Output the [x, y] coordinate of the center of the cell containing the given text.  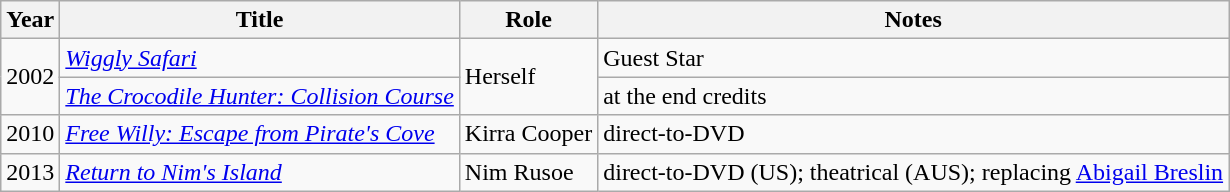
Notes [914, 20]
Guest Star [914, 58]
The Crocodile Hunter: Collision Course [260, 96]
2010 [30, 134]
at the end credits [914, 96]
Year [30, 20]
2013 [30, 172]
Herself [528, 77]
Free Willy: Escape from Pirate's Cove [260, 134]
Title [260, 20]
Return to Nim's Island [260, 172]
Nim Rusoe [528, 172]
Role [528, 20]
Wiggly Safari [260, 58]
direct-to-DVD [914, 134]
direct-to-DVD (US); theatrical (AUS); replacing Abigail Breslin [914, 172]
Kirra Cooper [528, 134]
2002 [30, 77]
